Return the [x, y] coordinate for the center point of the cell that contains the specified text.  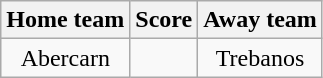
Trebanos [260, 58]
Abercarn [66, 58]
Away team [260, 20]
Home team [66, 20]
Score [164, 20]
